Detect which cell encompasses the target text, then output its (x, y) center coordinate. 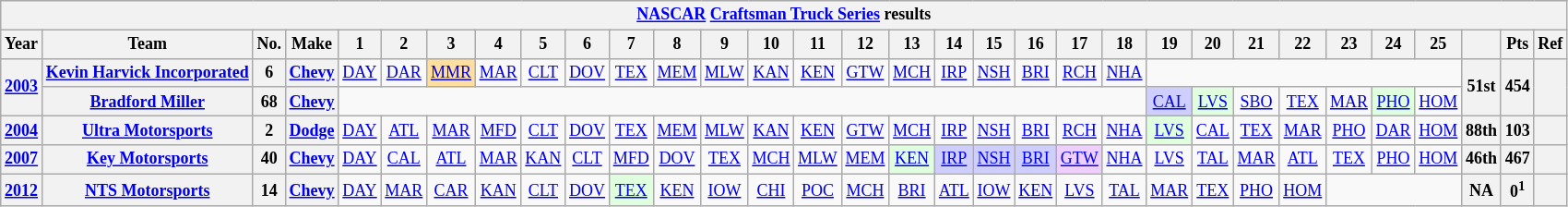
CHI (771, 190)
23 (1349, 44)
Dodge (312, 129)
Year (22, 44)
68 (269, 102)
1 (360, 44)
Kevin Harvick Incorporated (148, 72)
454 (1517, 87)
01 (1517, 190)
24 (1393, 44)
7 (631, 44)
12 (865, 44)
51st (1481, 87)
2012 (22, 190)
Pts (1517, 44)
POC (817, 190)
9 (725, 44)
Make (312, 44)
46th (1481, 159)
SBO (1256, 102)
4 (498, 44)
2007 (22, 159)
40 (269, 159)
8 (677, 44)
16 (1036, 44)
No. (269, 44)
NASCAR Craftsman Truck Series results (784, 15)
2003 (22, 87)
Key Motorsports (148, 159)
20 (1214, 44)
NA (1481, 190)
3 (452, 44)
103 (1517, 129)
10 (771, 44)
21 (1256, 44)
11 (817, 44)
18 (1124, 44)
MMR (452, 72)
2004 (22, 129)
15 (994, 44)
13 (912, 44)
Team (148, 44)
25 (1439, 44)
NTS Motorsports (148, 190)
Ultra Motorsports (148, 129)
Ref (1550, 44)
5 (543, 44)
CAR (452, 190)
Bradford Miller (148, 102)
467 (1517, 159)
22 (1302, 44)
17 (1080, 44)
88th (1481, 129)
19 (1170, 44)
